Output the (X, Y) coordinate of the center of the cell containing the given text.  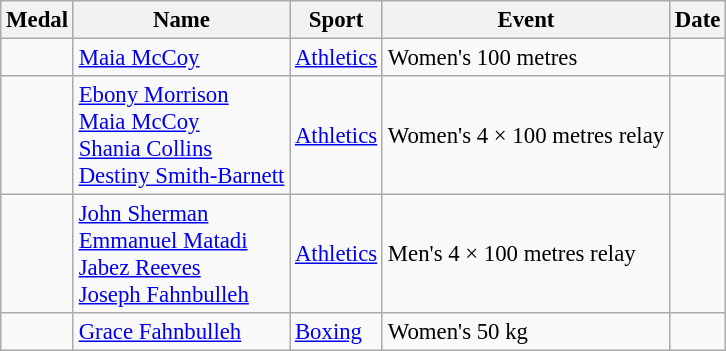
Grace Fahnbulleh (181, 332)
Sport (336, 20)
Women's 4 × 100 metres relay (526, 136)
Men's 4 × 100 metres relay (526, 254)
Women's 50 kg (526, 332)
Women's 100 metres (526, 58)
Maia McCoy (181, 58)
Date (697, 20)
Event (526, 20)
John ShermanEmmanuel MatadiJabez ReevesJoseph Fahnbulleh (181, 254)
Ebony MorrisonMaia McCoyShania CollinsDestiny Smith-Barnett (181, 136)
Medal (38, 20)
Boxing (336, 332)
Name (181, 20)
